Return (x, y) of the center of cell containing provided text 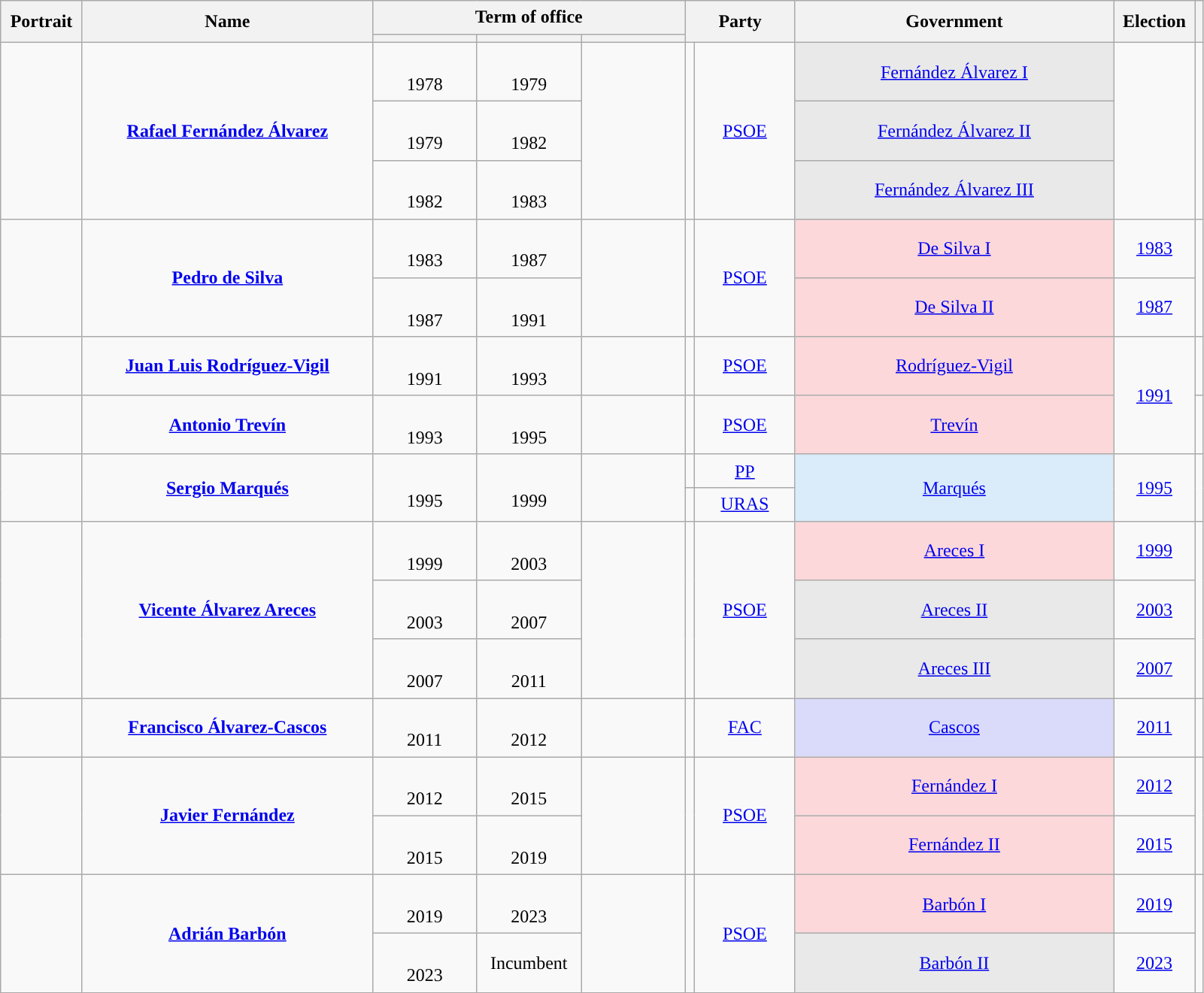
De Silva II (954, 307)
FAC (745, 728)
Antonio Trevín (227, 425)
Fernández II (954, 845)
Term of office (529, 18)
Fernández Álvarez II (954, 131)
Adrián Barbón (227, 934)
Fernández Álvarez III (954, 189)
URAS (745, 505)
Fernández I (954, 786)
De Silva I (954, 248)
Party (740, 22)
Sergio Marqués (227, 487)
Juan Luis Rodríguez-Vigil (227, 366)
Barbón II (954, 963)
Rafael Fernández Álvarez (227, 131)
Areces II (954, 610)
Areces I (954, 551)
Portrait (42, 22)
Fernández Álvarez I (954, 71)
Pedro de Silva (227, 278)
Areces III (954, 668)
Incumbent (529, 963)
PP (745, 471)
Cascos (954, 728)
Francisco Álvarez-Cascos (227, 728)
Name (227, 22)
Barbón I (954, 904)
Marqués (954, 487)
Rodríguez-Vigil (954, 366)
Election (1155, 22)
1978 (424, 71)
Trevín (954, 425)
Government (954, 22)
Vicente Álvarez Areces (227, 610)
Javier Fernández (227, 816)
